Scan for the cell matching the given text and deliver its (x, y) coordinate at center. 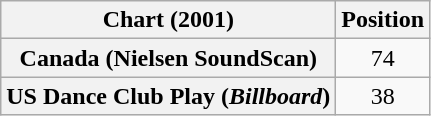
Canada (Nielsen SoundScan) (168, 58)
Chart (2001) (168, 20)
Position (383, 20)
38 (383, 96)
74 (383, 58)
US Dance Club Play (Billboard) (168, 96)
